For the text-containing cell, return its midpoint in [X, Y] coordinate format. 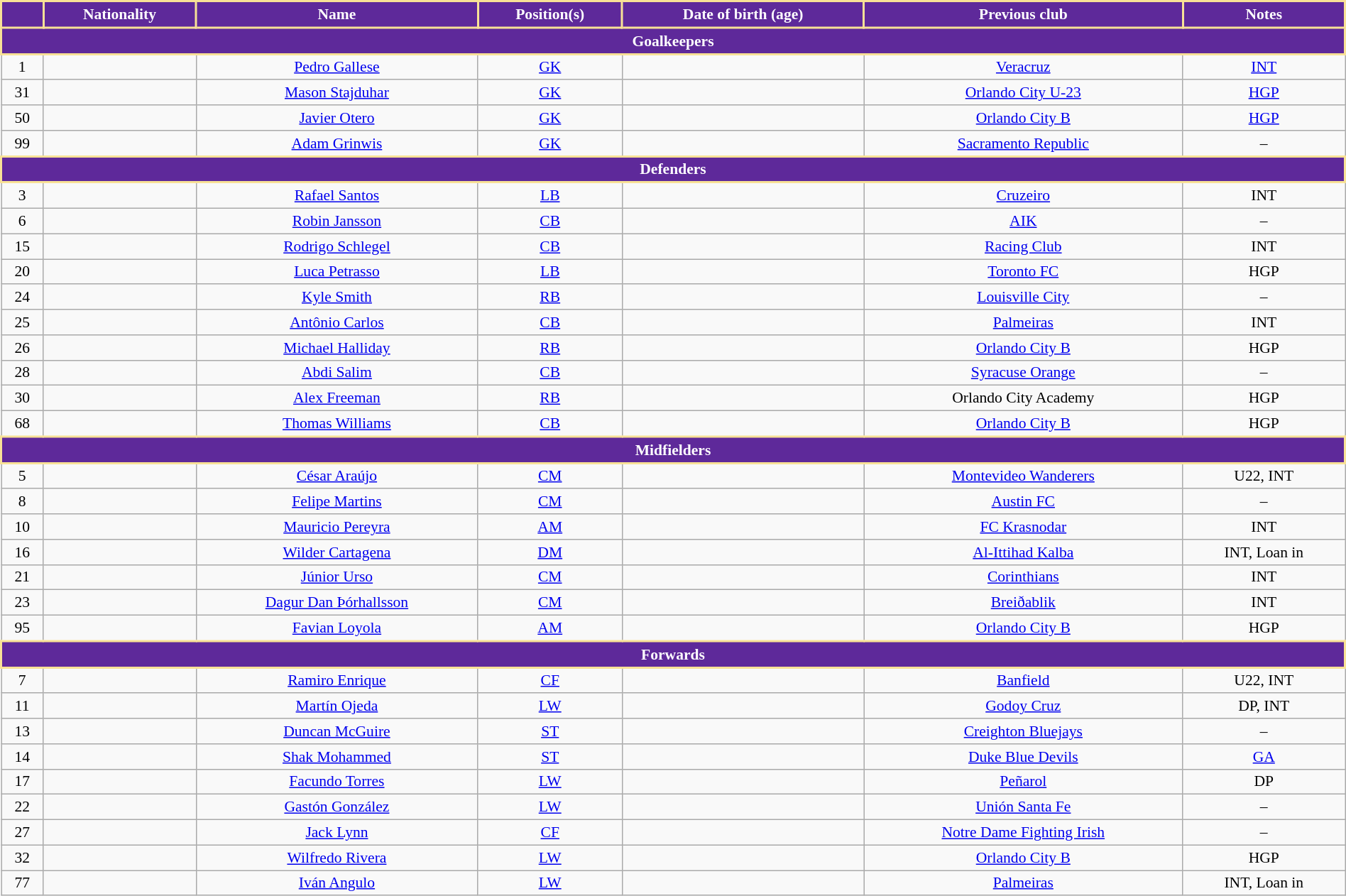
17 [23, 782]
Defenders [673, 169]
GA [1264, 757]
25 [23, 322]
DP [1264, 782]
DM [550, 552]
24 [23, 297]
Shak Mohammed [336, 757]
Michael Halliday [336, 348]
7 [23, 680]
Midfielders [673, 450]
Rodrigo Schlegel [336, 246]
77 [23, 883]
Creighton Bluejays [1024, 731]
68 [23, 424]
11 [23, 706]
Nationality [119, 14]
30 [23, 398]
Mason Stajduhar [336, 93]
Duncan McGuire [336, 731]
Orlando City U-23 [1024, 93]
95 [23, 628]
DP, INT [1264, 706]
César Araújo [336, 476]
Notre Dame Fighting Irish [1024, 833]
Pedro Gallese [336, 67]
Louisville City [1024, 297]
3 [23, 195]
16 [23, 552]
50 [23, 118]
Position(s) [550, 14]
Banfield [1024, 680]
23 [23, 603]
Abdi Salim [336, 373]
Toronto FC [1024, 272]
Wilfredo Rivera [336, 858]
Sacramento Republic [1024, 143]
Dagur Dan Þórhallsson [336, 603]
Syracuse Orange [1024, 373]
Rafael Santos [336, 195]
1 [23, 67]
Luca Petrasso [336, 272]
Forwards [673, 655]
8 [23, 502]
Orlando City Academy [1024, 398]
Duke Blue Devils [1024, 757]
Martín Ojeda [336, 706]
32 [23, 858]
Mauricio Pereyra [336, 527]
AIK [1024, 222]
Ramiro Enrique [336, 680]
22 [23, 807]
13 [23, 731]
Antônio Carlos [336, 322]
20 [23, 272]
Iván Angulo [336, 883]
Name [336, 14]
Previous club [1024, 14]
21 [23, 577]
Date of birth (age) [743, 14]
Peñarol [1024, 782]
Jack Lynn [336, 833]
15 [23, 246]
6 [23, 222]
Cruzeiro [1024, 195]
5 [23, 476]
Wilder Cartagena [336, 552]
Corinthians [1024, 577]
Kyle Smith [336, 297]
31 [23, 93]
Thomas Williams [336, 424]
Adam Grinwis [336, 143]
Al-Ittihad Kalba [1024, 552]
26 [23, 348]
Júnior Urso [336, 577]
Austin FC [1024, 502]
Javier Otero [336, 118]
Goalkeepers [673, 41]
Breiðablik [1024, 603]
Favian Loyola [336, 628]
Facundo Torres [336, 782]
Racing Club [1024, 246]
Robin Jansson [336, 222]
Montevideo Wanderers [1024, 476]
14 [23, 757]
Alex Freeman [336, 398]
Godoy Cruz [1024, 706]
Veracruz [1024, 67]
Gastón González [336, 807]
99 [23, 143]
Notes [1264, 14]
27 [23, 833]
28 [23, 373]
FC Krasnodar [1024, 527]
10 [23, 527]
Felipe Martins [336, 502]
Unión Santa Fe [1024, 807]
